Locate the cell with the specified text and output its [x, y] center coordinate. 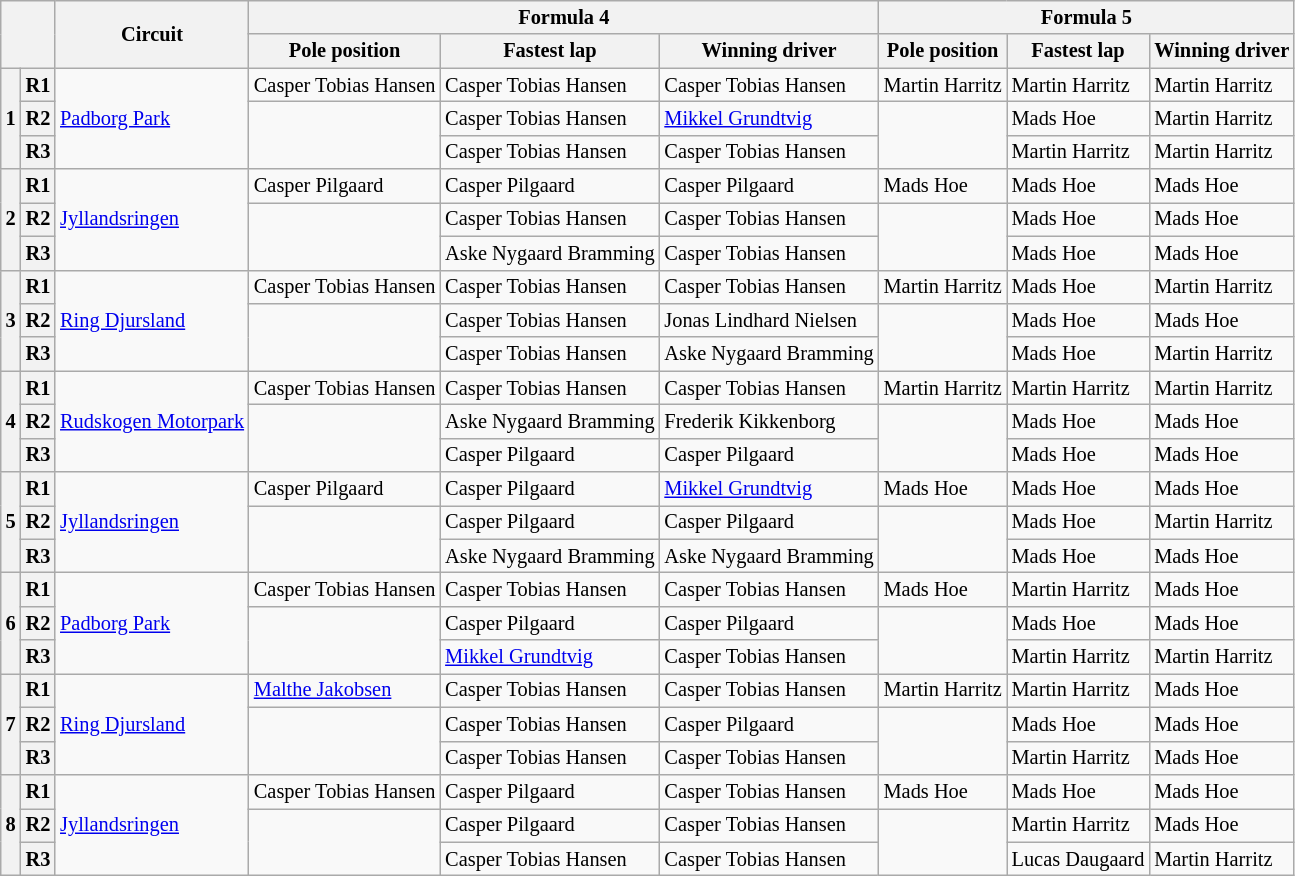
Rudskogen Motorpark [152, 422]
7 [11, 724]
Circuit [152, 34]
3 [11, 320]
Jonas Lindhard Nielsen [768, 320]
2 [11, 220]
6 [11, 622]
Formula 5 [1086, 17]
Malthe Jakobsen [344, 690]
1 [11, 118]
8 [11, 824]
Formula 4 [564, 17]
4 [11, 422]
Lucas Daugaard [1078, 859]
Frederik Kikkenborg [768, 421]
5 [11, 522]
